Provide the (X, Y) coordinate of the cell's center where the given text is located.  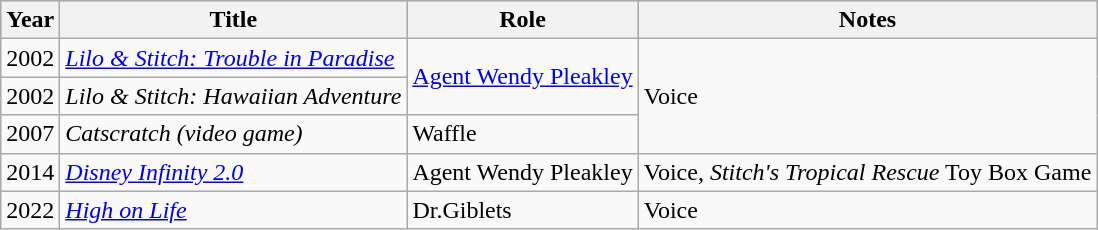
Year (30, 20)
Role (522, 20)
Voice, Stitch's Tropical Rescue Toy Box Game (868, 172)
Title (234, 20)
High on Life (234, 210)
2022 (30, 210)
Notes (868, 20)
Lilo & Stitch: Hawaiian Adventure (234, 96)
Lilo & Stitch: Trouble in Paradise (234, 58)
Catscratch (video game) (234, 134)
2014 (30, 172)
2007 (30, 134)
Dr.Giblets (522, 210)
Waffle (522, 134)
Disney Infinity 2.0 (234, 172)
